Search for the cell housing the specified text and yield its [x, y] center coordinate. 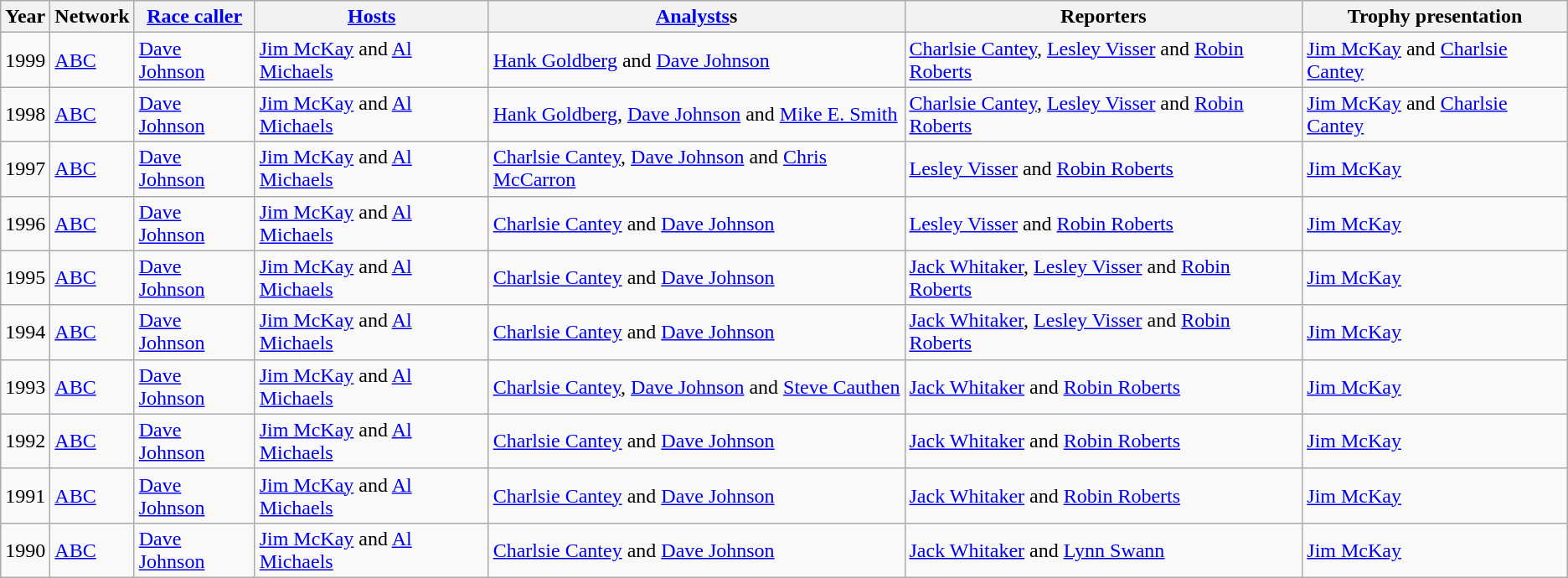
Year [25, 17]
Hank Goldberg, Dave Johnson and Mike E. Smith [697, 114]
Charlsie Cantey, Dave Johnson and Steve Cauthen [697, 387]
1991 [25, 496]
Race caller [194, 17]
1996 [25, 223]
1990 [25, 550]
Trophy presentation [1435, 17]
1994 [25, 332]
1997 [25, 169]
Hosts [372, 17]
1993 [25, 387]
1998 [25, 114]
Analystss [697, 17]
Jack Whitaker and Lynn Swann [1104, 550]
1995 [25, 278]
Network [92, 17]
Charlsie Cantey, Dave Johnson and Chris McCarron [697, 169]
1999 [25, 60]
1992 [25, 441]
Reporters [1104, 17]
Hank Goldberg and Dave Johnson [697, 60]
